Pinpoint the cell where the given text exists, returning its (x, y) midpoint coordinate. 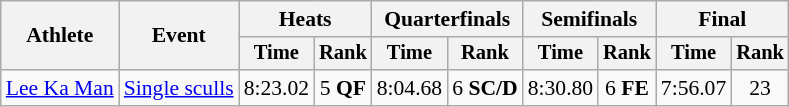
8:30.80 (560, 88)
7:56.07 (694, 88)
Lee Ka Man (60, 88)
8:23.02 (276, 88)
Heats (306, 19)
Single sculls (179, 88)
5 QF (343, 88)
Quarterfinals (448, 19)
23 (760, 88)
Athlete (60, 36)
Final (722, 19)
8:04.68 (410, 88)
6 SC/D (485, 88)
Semifinals (590, 19)
Event (179, 36)
6 FE (627, 88)
